Locate the cell with the specified text and output its [X, Y] center coordinate. 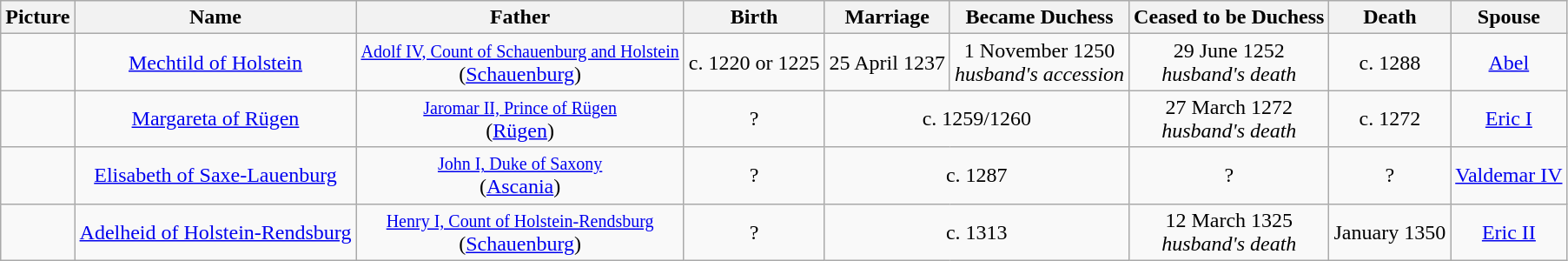
Eric I [1509, 118]
Marriage [887, 17]
Became Duchess [1039, 17]
Valdemar IV [1509, 176]
January 1350 [1390, 231]
c. 1272 [1390, 118]
Jaromar II, Prince of Rügen (Rügen) [519, 118]
Mechtild of Holstein [215, 63]
Father [519, 17]
Abel [1509, 63]
Birth [754, 17]
Name [215, 17]
1 November 1250husband's accession [1039, 63]
c. 1288 [1390, 63]
25 April 1237 [887, 63]
c. 1313 [976, 231]
27 March 1272husband's death [1229, 118]
Eric II [1509, 231]
Spouse [1509, 17]
Elisabeth of Saxe-Lauenburg [215, 176]
c. 1287 [976, 176]
Adelheid of Holstein-Rendsburg [215, 231]
c. 1220 or 1225 [754, 63]
Ceased to be Duchess [1229, 17]
12 March 1325husband's death [1229, 231]
29 June 1252husband's death [1229, 63]
Picture [38, 17]
c. 1259/1260 [976, 118]
Henry I, Count of Holstein-Rendsburg (Schauenburg) [519, 231]
Death [1390, 17]
John I, Duke of Saxony (Ascania) [519, 176]
Adolf IV, Count of Schauenburg and Holstein (Schauenburg) [519, 63]
Margareta of Rügen [215, 118]
